Output the [x, y] coordinate of the center of the cell containing the given text.  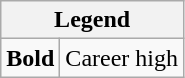
Career high [122, 58]
Legend [92, 20]
Bold [30, 58]
